Return the (x, y) coordinate for the center point of the cell that contains the specified text.  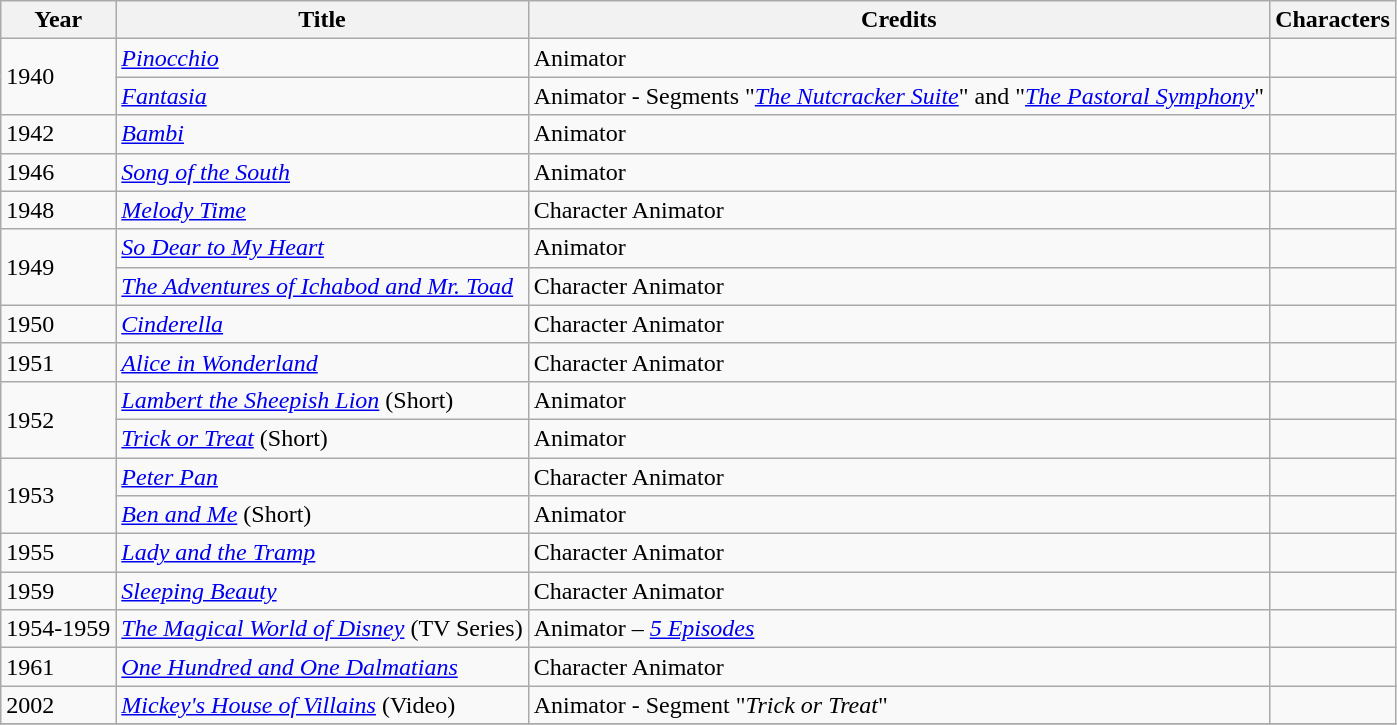
The Magical World of Disney (TV Series) (322, 629)
Title (322, 20)
1951 (58, 362)
1950 (58, 324)
Trick or Treat (Short) (322, 438)
1953 (58, 496)
1942 (58, 134)
Cinderella (322, 324)
Fantasia (322, 96)
One Hundred and One Dalmatians (322, 667)
1959 (58, 591)
Alice in Wonderland (322, 362)
Melody Time (322, 210)
Animator - Segments "The Nutcracker Suite" and "The Pastoral Symphony" (898, 96)
1954-1959 (58, 629)
1946 (58, 172)
Ben and Me (Short) (322, 515)
1955 (58, 553)
1961 (58, 667)
Sleeping Beauty (322, 591)
Pinocchio (322, 58)
Peter Pan (322, 477)
2002 (58, 705)
Animator – 5 Episodes (898, 629)
Bambi (322, 134)
Mickey's House of Villains (Video) (322, 705)
Lambert the Sheepish Lion (Short) (322, 400)
Song of the South (322, 172)
Credits (898, 20)
Characters (1333, 20)
Animator - Segment "Trick or Treat" (898, 705)
Year (58, 20)
1940 (58, 77)
1952 (58, 419)
The Adventures of Ichabod and Mr. Toad (322, 286)
1948 (58, 210)
1949 (58, 267)
Lady and the Tramp (322, 553)
So Dear to My Heart (322, 248)
